Search for the cell housing the specified text and yield its [X, Y] center coordinate. 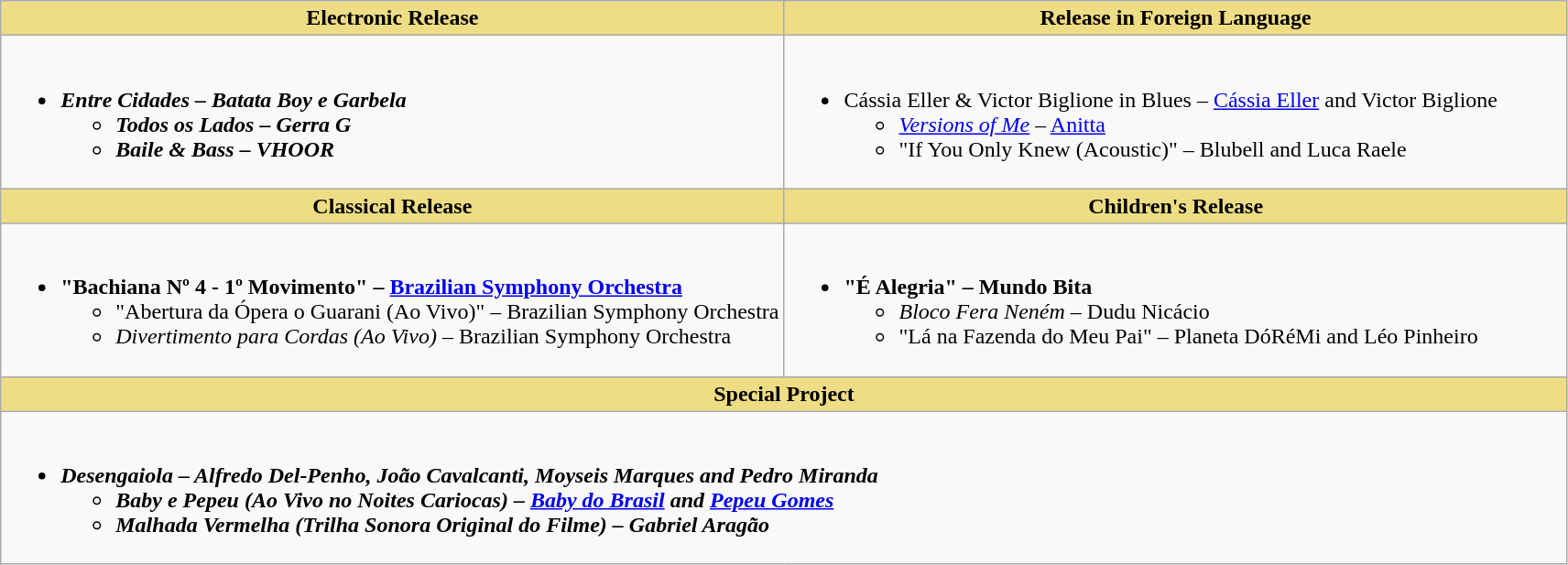
Special Project [784, 394]
Release in Foreign Language [1176, 18]
"É Alegria" – Mundo BitaBloco Fera Neném – Dudu Nicácio"Lá na Fazenda do Meu Pai" – Planeta DóRéMi and Léo Pinheiro [1176, 300]
Classical Release [392, 206]
Children's Release [1176, 206]
Electronic Release [392, 18]
Entre Cidades – Batata Boy e GarbelaTodos os Lados – Gerra GBaile & Bass – VHOOR [392, 112]
